Locate the cell with the specified text and output its (x, y) center coordinate. 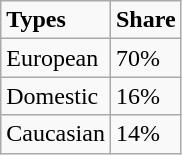
Types (56, 20)
14% (146, 134)
Domestic (56, 96)
European (56, 58)
16% (146, 96)
70% (146, 58)
Share (146, 20)
Caucasian (56, 134)
